For the text-containing cell, return its midpoint in (X, Y) coordinate format. 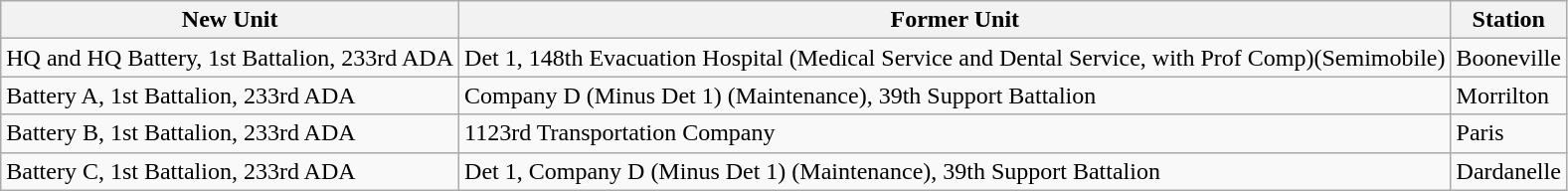
Det 1, 148th Evacuation Hospital (Medical Service and Dental Service, with Prof Comp)(Semimobile) (956, 58)
HQ and HQ Battery, 1st Battalion, 233rd ADA (231, 58)
Det 1, Company D (Minus Det 1) (Maintenance), 39th Support Battalion (956, 171)
Morrilton (1508, 95)
Company D (Minus Det 1) (Maintenance), 39th Support Battalion (956, 95)
Battery B, 1st Battalion, 233rd ADA (231, 133)
Battery C, 1st Battalion, 233rd ADA (231, 171)
Paris (1508, 133)
Booneville (1508, 58)
Battery A, 1st Battalion, 233rd ADA (231, 95)
New Unit (231, 20)
Dardanelle (1508, 171)
Station (1508, 20)
1123rd Transportation Company (956, 133)
Former Unit (956, 20)
